Determine the [X, Y] coordinate at the center of the cell enclosing the given text.  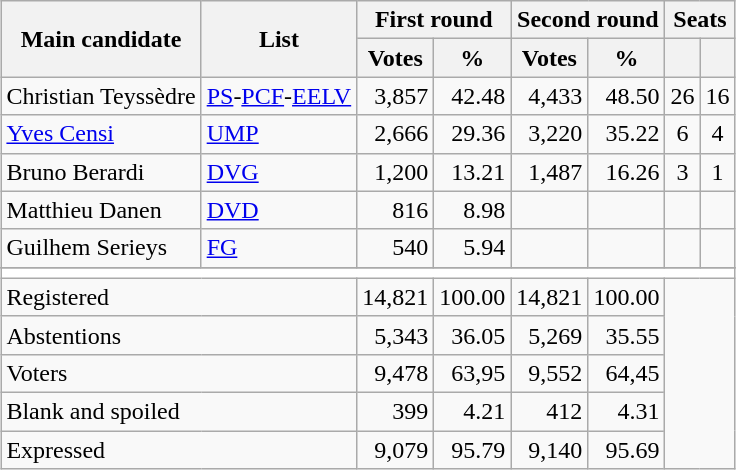
Yves Censi [101, 134]
16 [718, 96]
9,552 [550, 373]
Voters [179, 373]
2,666 [396, 134]
DVD [279, 210]
63,95 [472, 373]
412 [550, 411]
399 [396, 411]
13.21 [472, 172]
95.69 [626, 449]
5,343 [396, 335]
1,487 [550, 172]
4 [718, 134]
64,45 [626, 373]
9,140 [550, 449]
4.31 [626, 411]
48.50 [626, 96]
26 [682, 96]
PS-PCF-EELV [279, 96]
5,269 [550, 335]
9,079 [396, 449]
DVG [279, 172]
8.98 [472, 210]
Expressed [179, 449]
3 [682, 172]
816 [396, 210]
95.79 [472, 449]
5.94 [472, 248]
35.22 [626, 134]
First round [434, 20]
Matthieu Danen [101, 210]
9,478 [396, 373]
Bruno Berardi [101, 172]
Seats [700, 20]
1,200 [396, 172]
Guilhem Serieys [101, 248]
Abstentions [179, 335]
3,857 [396, 96]
35.55 [626, 335]
6 [682, 134]
29.36 [472, 134]
4,433 [550, 96]
36.05 [472, 335]
540 [396, 248]
Registered [179, 297]
16.26 [626, 172]
4.21 [472, 411]
1 [718, 172]
42.48 [472, 96]
UMP [279, 134]
List [279, 39]
FG [279, 248]
Blank and spoiled [179, 411]
Second round [588, 20]
Main candidate [101, 39]
3,220 [550, 134]
Christian Teyssèdre [101, 96]
